Extract the [X, Y] coordinate from the center of the cell holding the provided text.  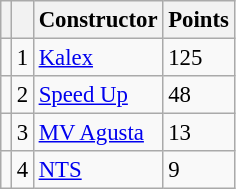
Constructor [98, 20]
Kalex [98, 58]
9 [198, 170]
125 [198, 58]
1 [22, 58]
NTS [98, 170]
13 [198, 133]
2 [22, 95]
Points [198, 20]
48 [198, 95]
Speed Up [98, 95]
4 [22, 170]
3 [22, 133]
MV Agusta [98, 133]
